From the cell containing the given text, extract its center point as [X, Y] coordinate. 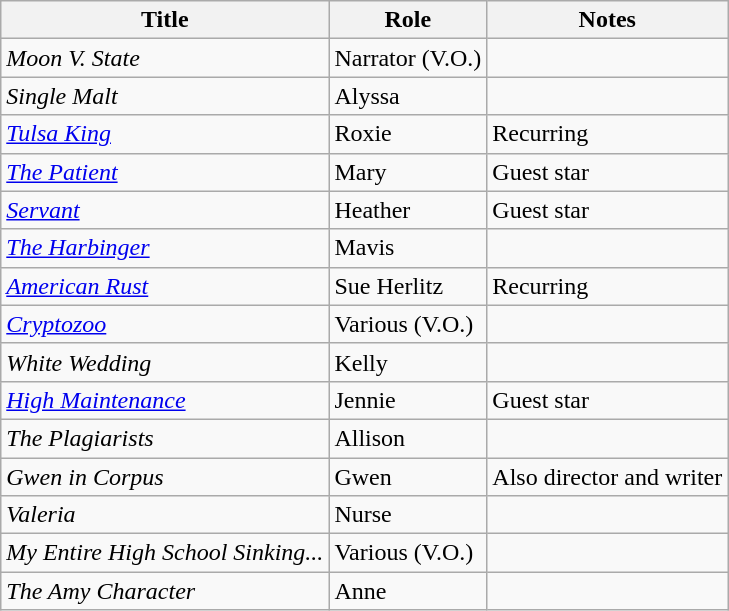
Single Malt [165, 96]
Also director and writer [608, 477]
American Rust [165, 286]
Jennie [408, 400]
Gwen in Corpus [165, 477]
Narrator (V.O.) [408, 58]
Title [165, 20]
The Patient [165, 172]
Alyssa [408, 96]
High Maintenance [165, 400]
Mavis [408, 248]
Mary [408, 172]
Servant [165, 210]
Moon V. State [165, 58]
White Wedding [165, 362]
The Plagiarists [165, 438]
Cryptozoo [165, 324]
Tulsa King [165, 134]
Valeria [165, 515]
Anne [408, 591]
Allison [408, 438]
Nurse [408, 515]
Kelly [408, 362]
The Harbinger [165, 248]
Notes [608, 20]
My Entire High School Sinking... [165, 553]
Gwen [408, 477]
Sue Herlitz [408, 286]
Role [408, 20]
Heather [408, 210]
Roxie [408, 134]
The Amy Character [165, 591]
